Provide the [X, Y] coordinate of the cell's center where the given text is located.  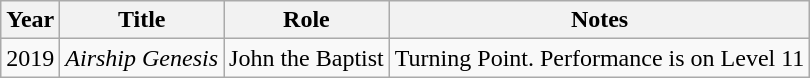
Turning Point. Performance is on Level 11 [600, 58]
John the Baptist [307, 58]
Role [307, 20]
Title [142, 20]
Year [30, 20]
Notes [600, 20]
Airship Genesis [142, 58]
2019 [30, 58]
